Determine the [x, y] coordinate at the center of the cell enclosing the given text.  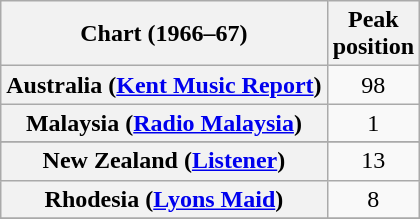
New Zealand (Listener) [164, 161]
Malaysia (Radio Malaysia) [164, 123]
Australia (Kent Music Report) [164, 85]
98 [373, 85]
Peakposition [373, 34]
13 [373, 161]
1 [373, 123]
Chart (1966–67) [164, 34]
Rhodesia (Lyons Maid) [164, 199]
8 [373, 199]
